Determine the (X, Y) coordinate at the center of the cell enclosing the given text.  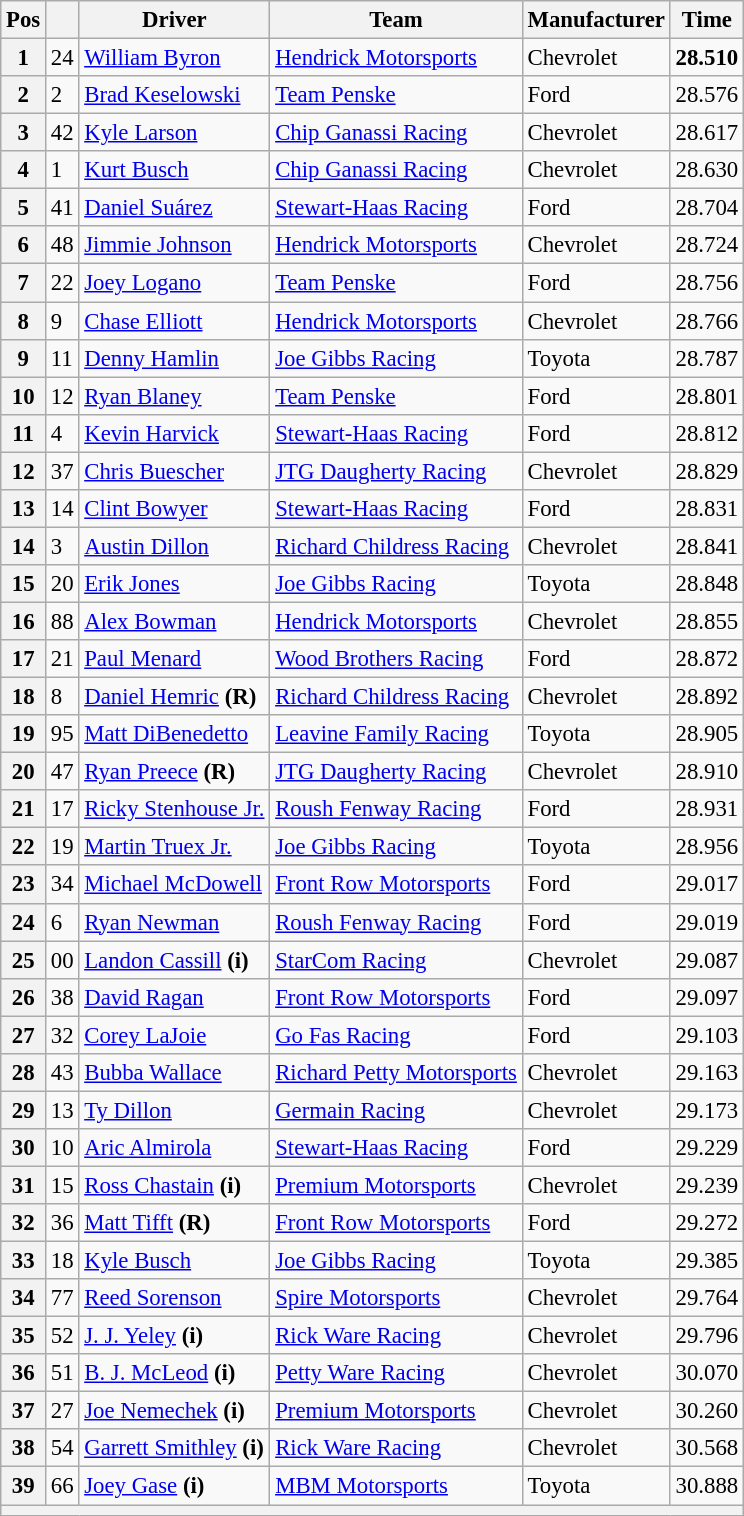
28.956 (706, 847)
5 (24, 208)
29.017 (706, 885)
28.756 (706, 283)
39 (24, 1486)
Brad Keselowski (174, 95)
Alex Bowman (174, 621)
00 (62, 960)
29.385 (706, 1261)
Team (396, 20)
30.888 (706, 1486)
28.931 (706, 809)
29 (24, 1110)
52 (62, 1336)
28.848 (706, 584)
29.272 (706, 1223)
Jimmie Johnson (174, 245)
Germain Racing (396, 1110)
30.070 (706, 1373)
Petty Ware Racing (396, 1373)
Martin Truex Jr. (174, 847)
29.097 (706, 997)
Joey Logano (174, 283)
Joe Nemechek (i) (174, 1411)
28.801 (706, 396)
J. J. Yeley (i) (174, 1336)
66 (62, 1486)
28.812 (706, 433)
Garrett Smithley (i) (174, 1449)
28.724 (706, 245)
31 (24, 1185)
28.831 (706, 509)
Time (706, 20)
Kyle Busch (174, 1261)
Richard Petty Motorsports (396, 1073)
Joey Gase (i) (174, 1486)
54 (62, 1449)
28.829 (706, 471)
Ryan Newman (174, 922)
Kevin Harvick (174, 433)
Aric Almirola (174, 1148)
26 (24, 997)
29.764 (706, 1298)
30 (24, 1148)
29.796 (706, 1336)
48 (62, 245)
Michael McDowell (174, 885)
Driver (174, 20)
28.910 (706, 772)
28.855 (706, 621)
Corey LaJoie (174, 1035)
42 (62, 133)
23 (24, 885)
Ryan Blaney (174, 396)
Austin Dillon (174, 546)
28.766 (706, 321)
28.704 (706, 208)
29.229 (706, 1148)
Ross Chastain (i) (174, 1185)
Ricky Stenhouse Jr. (174, 809)
51 (62, 1373)
B. J. McLeod (i) (174, 1373)
30.568 (706, 1449)
41 (62, 208)
Manufacturer (596, 20)
29.163 (706, 1073)
Matt Tifft (R) (174, 1223)
Kyle Larson (174, 133)
29.173 (706, 1110)
28.872 (706, 659)
28.892 (706, 697)
25 (24, 960)
Chase Elliott (174, 321)
Pos (24, 20)
33 (24, 1261)
28.510 (706, 58)
StarCom Racing (396, 960)
30.260 (706, 1411)
43 (62, 1073)
Leavine Family Racing (396, 734)
88 (62, 621)
Spire Motorsports (396, 1298)
Kurt Busch (174, 170)
Matt DiBenedetto (174, 734)
Bubba Wallace (174, 1073)
MBM Motorsports (396, 1486)
29.239 (706, 1185)
95 (62, 734)
Go Fas Racing (396, 1035)
Daniel Hemric (R) (174, 697)
Wood Brothers Racing (396, 659)
Paul Menard (174, 659)
16 (24, 621)
Ryan Preece (R) (174, 772)
28.630 (706, 170)
29.019 (706, 922)
7 (24, 283)
Erik Jones (174, 584)
Landon Cassill (i) (174, 960)
David Ragan (174, 997)
Daniel Suárez (174, 208)
28.617 (706, 133)
Denny Hamlin (174, 358)
Clint Bowyer (174, 509)
Chris Buescher (174, 471)
29.087 (706, 960)
35 (24, 1336)
28.576 (706, 95)
William Byron (174, 58)
47 (62, 772)
28.841 (706, 546)
28 (24, 1073)
Reed Sorenson (174, 1298)
77 (62, 1298)
28.905 (706, 734)
Ty Dillon (174, 1110)
29.103 (706, 1035)
28.787 (706, 358)
